Return (X, Y) of the center of cell containing provided text 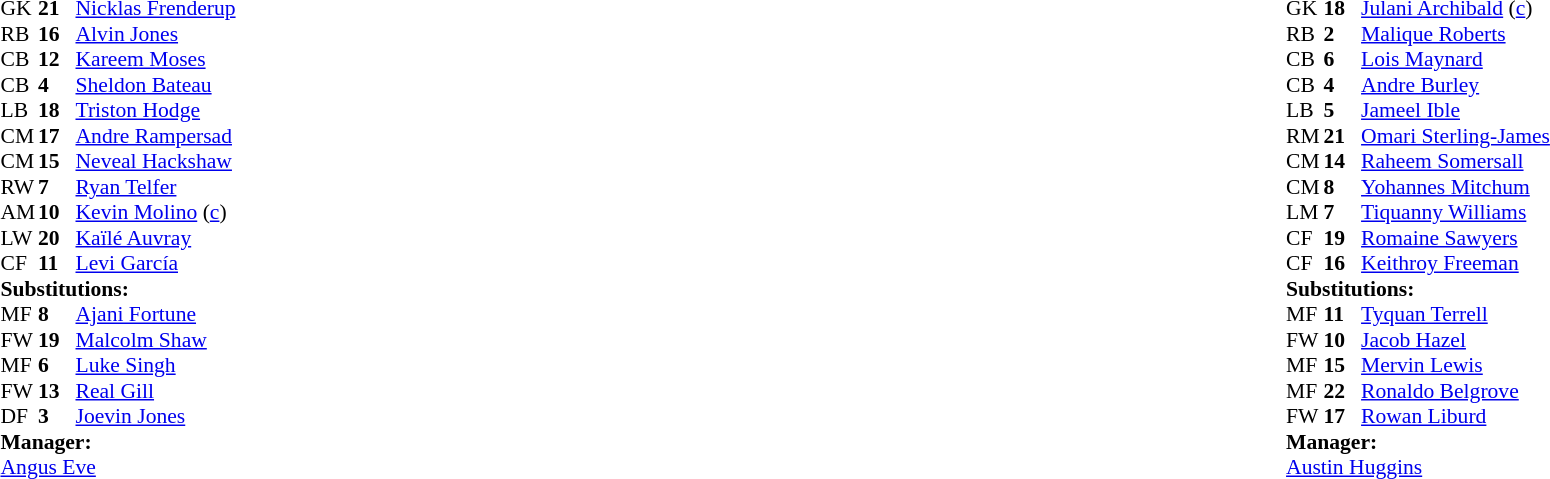
Jameel Ible (1456, 111)
Yohannes Mitchum (1456, 187)
Malcolm Shaw (156, 340)
Real Gill (156, 391)
AM (19, 213)
2 (1343, 34)
Malique Roberts (1456, 34)
18 (57, 111)
Rowan Liburd (1456, 417)
LM (1305, 213)
Neveal Hackshaw (156, 161)
DF (19, 417)
RM (1305, 136)
Sheldon Bateau (156, 85)
5 (1343, 111)
22 (1343, 391)
Joevin Jones (156, 417)
Triston Hodge (156, 111)
Levi García (156, 263)
3 (57, 417)
Romaine Sawyers (1456, 238)
Tiquanny Williams (1456, 213)
Lois Maynard (1456, 59)
21 (1343, 136)
Mervin Lewis (1456, 365)
Ronaldo Belgrove (1456, 391)
Keithroy Freeman (1456, 263)
Raheem Somersall (1456, 161)
Kaïlé Auvray (156, 238)
Kareem Moses (156, 59)
20 (57, 238)
13 (57, 391)
Luke Singh (156, 365)
Alvin Jones (156, 34)
12 (57, 59)
Andre Rampersad (156, 136)
RW (19, 187)
14 (1343, 161)
Andre Burley (1456, 85)
Jacob Hazel (1456, 340)
Ajani Fortune (156, 315)
Omari Sterling-James (1456, 136)
Ryan Telfer (156, 187)
LW (19, 238)
Kevin Molino (c) (156, 213)
Tyquan Terrell (1456, 315)
